Identify which cell holds the provided text, then report its (x, y) central coordinate. 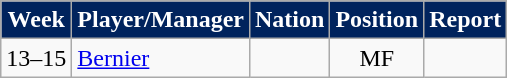
Position (377, 20)
Bernier (161, 58)
Nation (289, 20)
Week (36, 20)
13–15 (36, 58)
Player/Manager (161, 20)
MF (377, 58)
Report (466, 20)
